Output the (X, Y) coordinate of the center of the cell containing the given text.  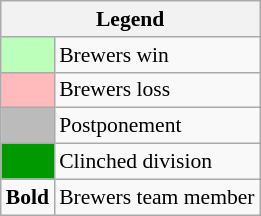
Brewers win (157, 55)
Postponement (157, 126)
Bold (28, 197)
Brewers team member (157, 197)
Brewers loss (157, 90)
Legend (130, 19)
Clinched division (157, 162)
